From the cell containing the given text, extract its center point as (x, y) coordinate. 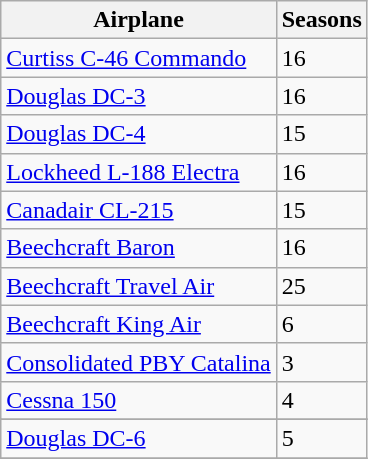
Cessna 150 (138, 400)
6 (322, 324)
Beechcraft Baron (138, 248)
Douglas DC-3 (138, 96)
Douglas DC-4 (138, 134)
3 (322, 362)
4 (322, 400)
Consolidated PBY Catalina (138, 362)
5 (322, 438)
Canadair CL-215 (138, 210)
Lockheed L-188 Electra (138, 172)
Beechcraft King Air (138, 324)
25 (322, 286)
Curtiss C-46 Commando (138, 58)
Seasons (322, 20)
Airplane (138, 20)
Douglas DC-6 (138, 438)
Beechcraft Travel Air (138, 286)
